Pinpoint the cell where the given text exists, returning its (X, Y) midpoint coordinate. 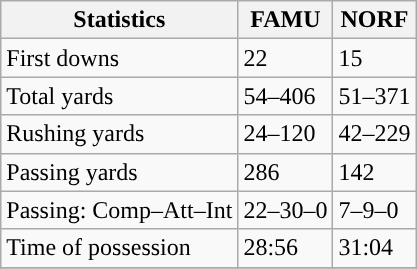
Passing yards (120, 172)
Statistics (120, 20)
Rushing yards (120, 134)
Passing: Comp–Att–Int (120, 210)
286 (286, 172)
7–9–0 (374, 210)
31:04 (374, 248)
22 (286, 58)
142 (374, 172)
Total yards (120, 96)
22–30–0 (286, 210)
Time of possession (120, 248)
First downs (120, 58)
51–371 (374, 96)
15 (374, 58)
28:56 (286, 248)
NORF (374, 20)
54–406 (286, 96)
FAMU (286, 20)
24–120 (286, 134)
42–229 (374, 134)
